Find where the given text appears and provide that cell's center as [X, Y] coordinate. 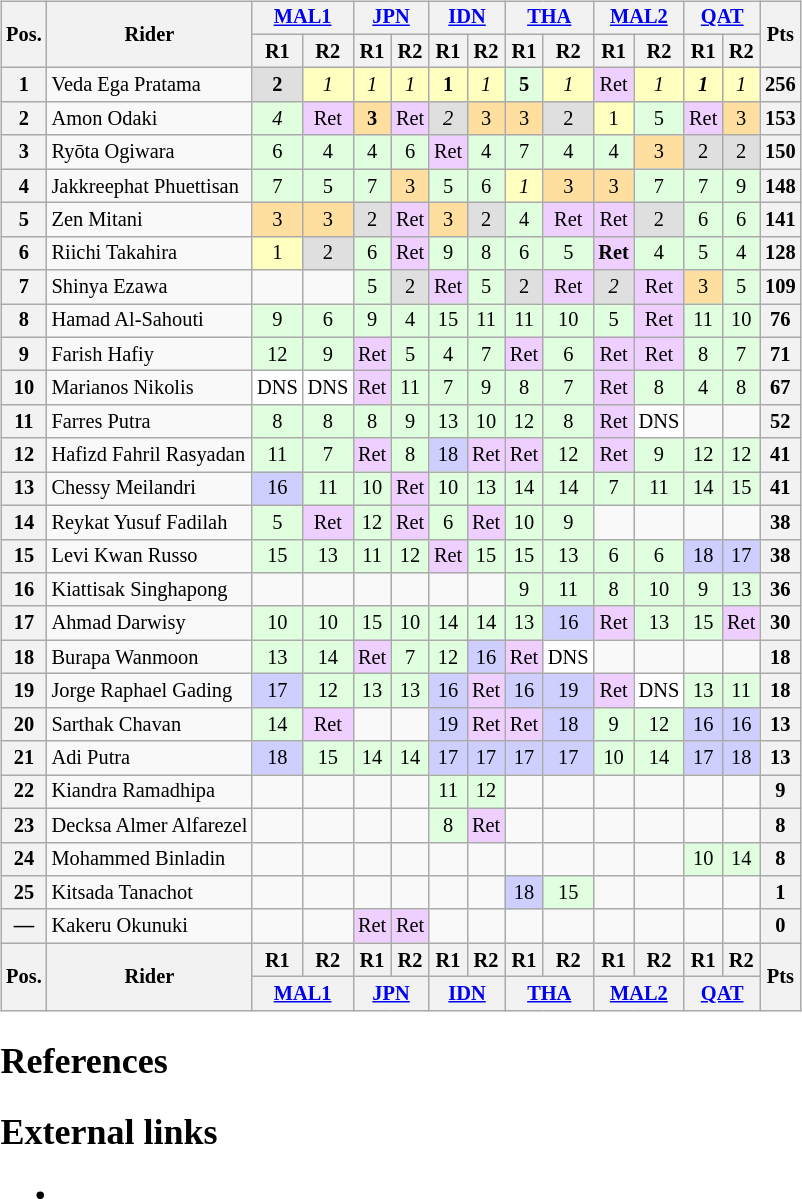
Kitsada Tanachot [150, 893]
25 [24, 893]
Kiattisak Singhapong [150, 590]
Ryōta Ogiwara [150, 152]
Hamad Al-Sahouti [150, 321]
Farres Putra [150, 422]
0 [780, 926]
Reykat Yusuf Fadilah [150, 522]
22 [24, 792]
Mohammed Binladin [150, 859]
71 [780, 354]
52 [780, 422]
141 [780, 220]
21 [24, 758]
Burapa Wanmoon [150, 657]
153 [780, 119]
Chessy Meilandri [150, 489]
148 [780, 186]
Shinya Ezawa [150, 287]
109 [780, 287]
Adi Putra [150, 758]
Kiandra Ramadhipa [150, 792]
Marianos Nikolis [150, 388]
Decksa Almer Alfarezel [150, 825]
23 [24, 825]
30 [780, 623]
Jorge Raphael Gading [150, 691]
256 [780, 85]
— [24, 926]
Levi Kwan Russo [150, 556]
Veda Ega Pratama [150, 85]
Amon Odaki [150, 119]
Ahmad Darwisy [150, 623]
76 [780, 321]
Kakeru Okunuki [150, 926]
Sarthak Chavan [150, 724]
150 [780, 152]
Jakkreephat Phuettisan [150, 186]
67 [780, 388]
20 [24, 724]
24 [24, 859]
Farish Hafiy [150, 354]
Zen Mitani [150, 220]
128 [780, 253]
Riichi Takahira [150, 253]
Hafizd Fahril Rasyadan [150, 455]
36 [780, 590]
